Capture the cell that displays the provided text and extract its [X, Y] central coordinate. 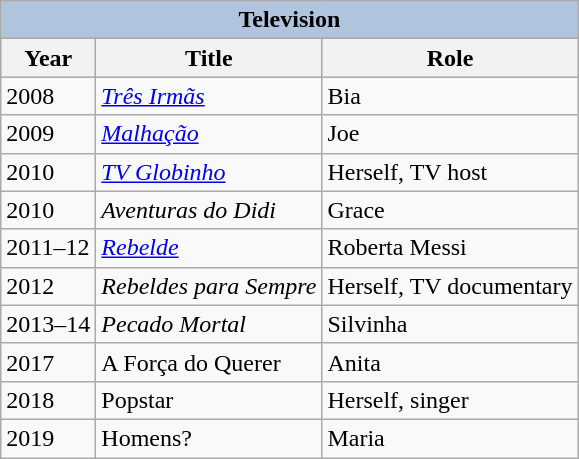
Rebelde [209, 248]
Herself, singer [450, 400]
Homens? [209, 438]
2017 [48, 362]
Roberta Messi [450, 248]
2008 [48, 96]
Joe [450, 134]
2013–14 [48, 324]
2009 [48, 134]
A Força do Querer [209, 362]
Herself, TV host [450, 172]
Herself, TV documentary [450, 286]
Title [209, 58]
Grace [450, 210]
2012 [48, 286]
Maria [450, 438]
Silvinha [450, 324]
2019 [48, 438]
Aventuras do Didi [209, 210]
TV Globinho [209, 172]
2011–12 [48, 248]
Year [48, 58]
Três Irmãs [209, 96]
Anita [450, 362]
Bia [450, 96]
Malhação [209, 134]
Popstar [209, 400]
Television [290, 20]
2018 [48, 400]
Role [450, 58]
Rebeldes para Sempre [209, 286]
Pecado Mortal [209, 324]
